Provide the (X, Y) coordinate of the cell's center where the given text is located.  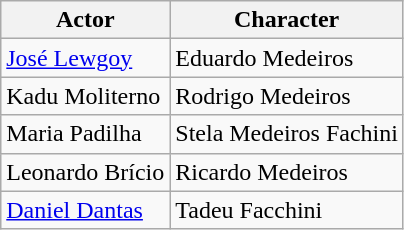
Leonardo Brício (86, 172)
Rodrigo Medeiros (287, 96)
Maria Padilha (86, 134)
José Lewgoy (86, 58)
Character (287, 20)
Stela Medeiros Fachini (287, 134)
Tadeu Facchini (287, 210)
Ricardo Medeiros (287, 172)
Actor (86, 20)
Daniel Dantas (86, 210)
Kadu Moliterno (86, 96)
Eduardo Medeiros (287, 58)
